Extract the [X, Y] coordinate from the center of the cell holding the provided text.  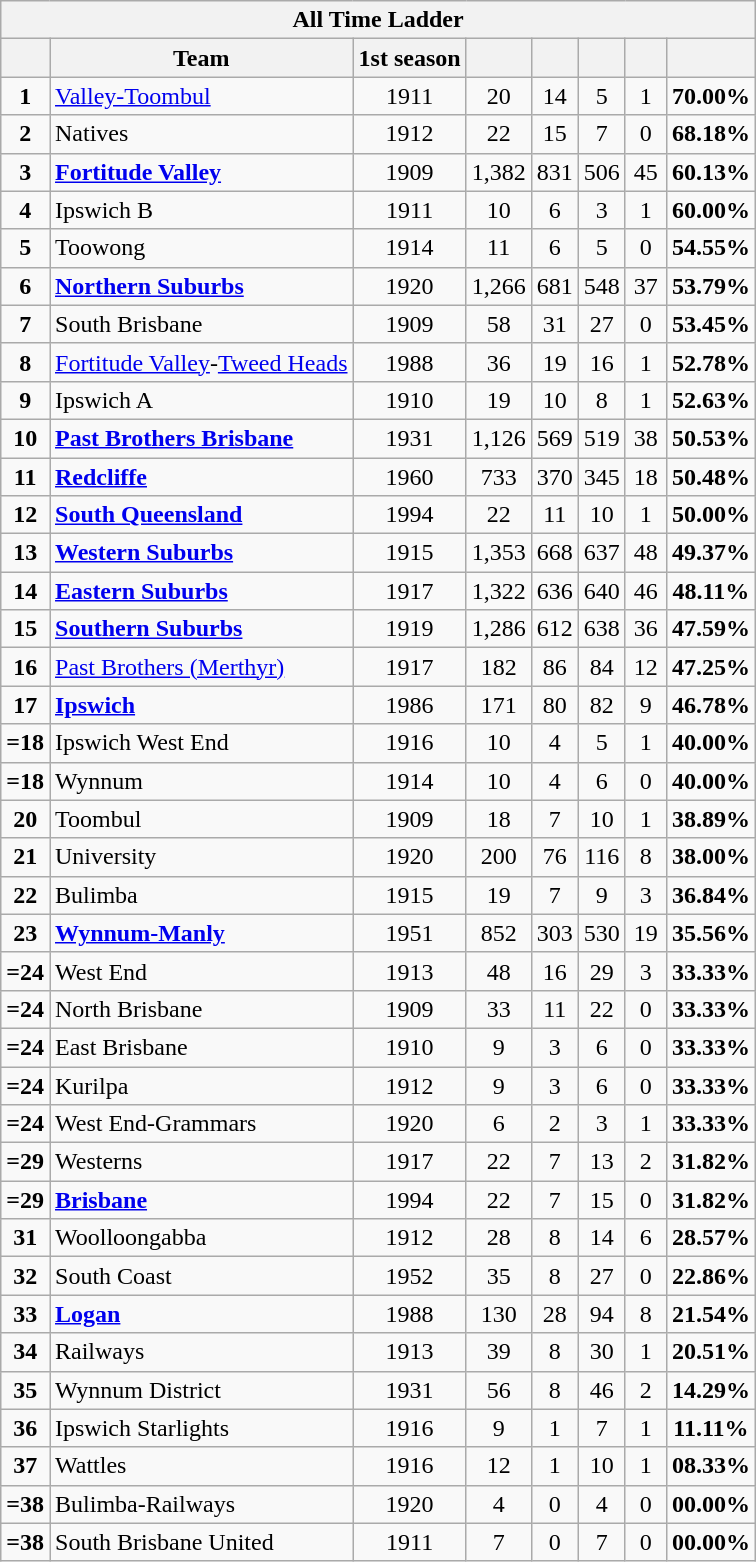
East Brisbane [202, 1047]
30 [602, 1352]
1st season [410, 58]
506 [602, 172]
68.18% [710, 134]
831 [554, 172]
South Brisbane [202, 324]
60.00% [710, 210]
14.29% [710, 1390]
56 [498, 1390]
Bulimba [202, 895]
852 [498, 933]
South Queensland [202, 515]
West End-Grammars [202, 1124]
23 [26, 933]
32 [26, 1276]
171 [498, 705]
46.78% [710, 705]
52.78% [710, 362]
Westerns [202, 1162]
28.57% [710, 1238]
94 [602, 1314]
1952 [410, 1276]
11.11% [710, 1428]
West End [202, 971]
Fortitude Valley [202, 172]
34 [26, 1352]
638 [602, 629]
130 [498, 1314]
530 [602, 933]
345 [602, 477]
116 [602, 857]
53.79% [710, 286]
Team [202, 58]
370 [554, 477]
Bulimba-Railways [202, 1504]
38.89% [710, 819]
640 [602, 591]
South Brisbane United [202, 1542]
Ipswich West End [202, 743]
Railways [202, 1352]
1919 [410, 629]
Ipswich A [202, 400]
1960 [410, 477]
Brisbane [202, 1200]
1,286 [498, 629]
Redcliffe [202, 477]
47.59% [710, 629]
668 [554, 553]
38.00% [710, 857]
Ipswich [202, 705]
Southern Suburbs [202, 629]
University [202, 857]
84 [602, 667]
1,382 [498, 172]
80 [554, 705]
1,266 [498, 286]
1,322 [498, 591]
1,353 [498, 553]
Western Suburbs [202, 553]
200 [498, 857]
637 [602, 553]
50.48% [710, 477]
49.37% [710, 553]
52.63% [710, 400]
733 [498, 477]
20.51% [710, 1352]
22.86% [710, 1276]
681 [554, 286]
Valley-Toombul [202, 96]
47.25% [710, 667]
1,126 [498, 438]
53.45% [710, 324]
519 [602, 438]
548 [602, 286]
Logan [202, 1314]
82 [602, 705]
1951 [410, 933]
60.13% [710, 172]
Ipswich B [202, 210]
Eastern Suburbs [202, 591]
Wynnum-Manly [202, 933]
35.56% [710, 933]
Toowong [202, 248]
50.00% [710, 515]
612 [554, 629]
Past Brothers Brisbane [202, 438]
21 [26, 857]
303 [554, 933]
86 [554, 667]
38 [646, 438]
182 [498, 667]
Fortitude Valley-Tweed Heads [202, 362]
36.84% [710, 895]
Kurilpa [202, 1085]
Woolloongabba [202, 1238]
South Coast [202, 1276]
76 [554, 857]
636 [554, 591]
21.54% [710, 1314]
58 [498, 324]
Toombul [202, 819]
Past Brothers (Merthyr) [202, 667]
North Brisbane [202, 1009]
Wynnum [202, 781]
All Time Ladder [378, 20]
1986 [410, 705]
39 [498, 1352]
17 [26, 705]
Natives [202, 134]
50.53% [710, 438]
54.55% [710, 248]
48.11% [710, 591]
08.33% [710, 1466]
Ipswich Starlights [202, 1428]
Wattles [202, 1466]
29 [602, 971]
70.00% [710, 96]
569 [554, 438]
45 [646, 172]
Wynnum District [202, 1390]
Northern Suburbs [202, 286]
